Extract the (x, y) coordinate from the center of the cell holding the provided text.  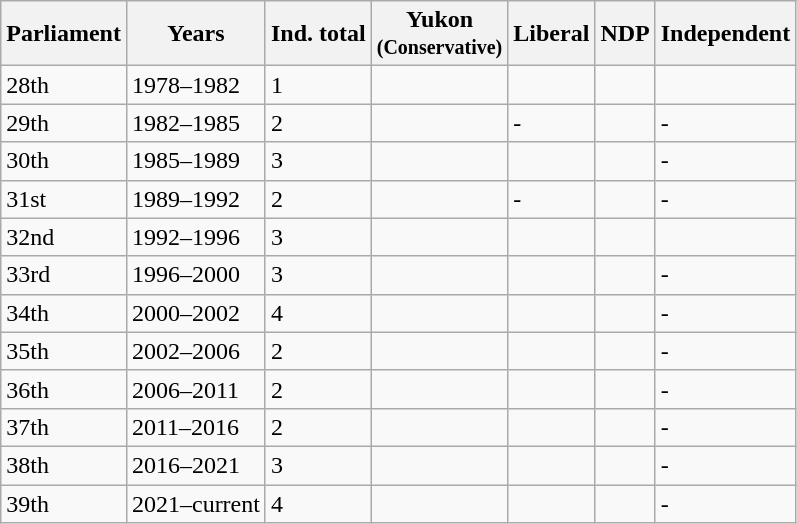
33rd (64, 275)
1989–1992 (196, 199)
37th (64, 427)
2021–current (196, 503)
Yukon(Conservative) (440, 34)
28th (64, 85)
Parliament (64, 34)
1992–1996 (196, 237)
Independent (725, 34)
2000–2002 (196, 313)
31st (64, 199)
NDP (625, 34)
30th (64, 161)
38th (64, 465)
2011–2016 (196, 427)
29th (64, 123)
1985–1989 (196, 161)
Ind. total (318, 34)
35th (64, 351)
1996–2000 (196, 275)
36th (64, 389)
Liberal (552, 34)
1978–1982 (196, 85)
2016–2021 (196, 465)
1 (318, 85)
Years (196, 34)
34th (64, 313)
32nd (64, 237)
2002–2006 (196, 351)
2006–2011 (196, 389)
39th (64, 503)
1982–1985 (196, 123)
